Return [x, y] of the center of cell containing provided text 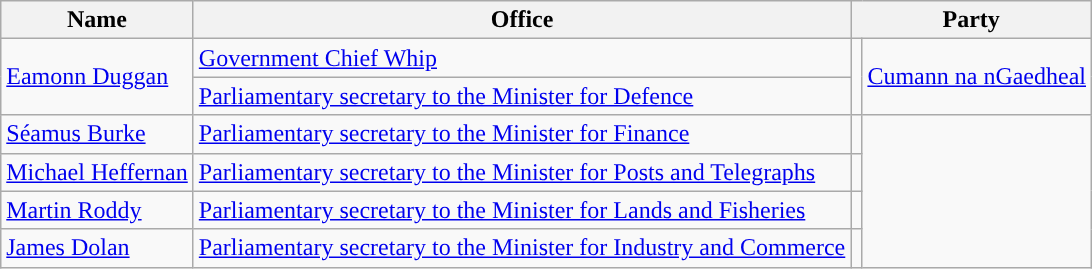
Michael Heffernan [98, 172]
Party [972, 20]
Parliamentary secretary to the Minister for Industry and Commerce [522, 248]
Parliamentary secretary to the Minister for Finance [522, 134]
Martin Roddy [98, 210]
Parliamentary secretary to the Minister for Lands and Fisheries [522, 210]
Office [522, 20]
Parliamentary secretary to the Minister for Defence [522, 96]
Name [98, 20]
Cumann na nGaedheal [977, 77]
Séamus Burke [98, 134]
Eamonn Duggan [98, 77]
Government Chief Whip [522, 58]
James Dolan [98, 248]
Parliamentary secretary to the Minister for Posts and Telegraphs [522, 172]
